Capture the cell that displays the provided text and extract its (x, y) central coordinate. 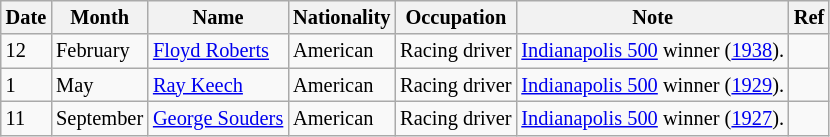
Month (100, 17)
Date (26, 17)
Ref (809, 17)
Note (652, 17)
February (100, 51)
11 (26, 118)
Occupation (456, 17)
Indianapolis 500 winner (1938). (652, 51)
September (100, 118)
12 (26, 51)
1 (26, 85)
Name (218, 17)
May (100, 85)
Nationality (342, 17)
George Souders (218, 118)
Ray Keech (218, 85)
Indianapolis 500 winner (1929). (652, 85)
Floyd Roberts (218, 51)
Indianapolis 500 winner (1927). (652, 118)
